Find where the given text appears and provide that cell's center as (X, Y) coordinate. 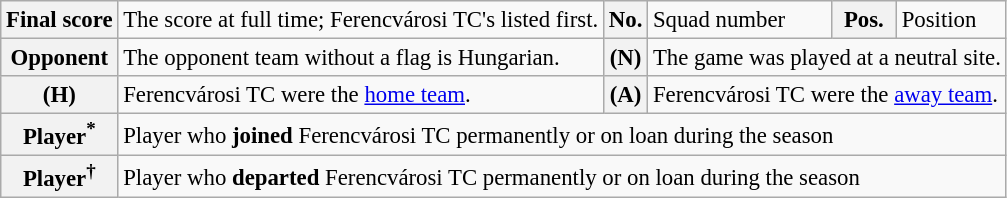
Player who departed Ferencvárosi TC permanently or on loan during the season (562, 177)
Player† (60, 177)
Final score (60, 20)
Ferencvárosi TC were the away team. (827, 95)
(A) (625, 95)
Pos. (864, 20)
(N) (625, 58)
No. (625, 20)
Player* (60, 135)
The score at full time; Ferencvárosi TC's listed first. (361, 20)
The opponent team without a flag is Hungarian. (361, 58)
Ferencvárosi TC were the home team. (361, 95)
Squad number (740, 20)
Player who joined Ferencvárosi TC permanently or on loan during the season (562, 135)
The game was played at a neutral site. (827, 58)
Position (951, 20)
Opponent (60, 58)
(H) (60, 95)
